Output the [x, y] coordinate of the center of the cell containing the given text.  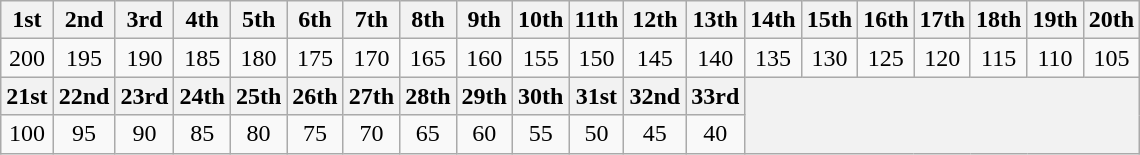
95 [84, 134]
150 [596, 58]
75 [315, 134]
13th [716, 20]
4th [202, 20]
33rd [716, 96]
8th [428, 20]
185 [202, 58]
14th [773, 20]
3rd [144, 20]
90 [144, 134]
140 [716, 58]
50 [596, 134]
12th [655, 20]
9th [484, 20]
110 [1055, 58]
155 [540, 58]
165 [428, 58]
100 [27, 134]
18th [998, 20]
16th [886, 20]
32nd [655, 96]
2nd [84, 20]
200 [27, 58]
80 [258, 134]
27th [371, 96]
120 [942, 58]
55 [540, 134]
24th [202, 96]
40 [716, 134]
115 [998, 58]
5th [258, 20]
180 [258, 58]
15th [829, 20]
22nd [84, 96]
25th [258, 96]
23rd [144, 96]
28th [428, 96]
20th [1111, 20]
190 [144, 58]
29th [484, 96]
6th [315, 20]
26th [315, 96]
31st [596, 96]
130 [829, 58]
105 [1111, 58]
30th [540, 96]
45 [655, 134]
145 [655, 58]
70 [371, 134]
21st [27, 96]
160 [484, 58]
65 [428, 134]
135 [773, 58]
60 [484, 134]
19th [1055, 20]
7th [371, 20]
125 [886, 58]
11th [596, 20]
170 [371, 58]
195 [84, 58]
17th [942, 20]
85 [202, 134]
10th [540, 20]
175 [315, 58]
1st [27, 20]
